Return (X, Y) of the center of cell containing provided text 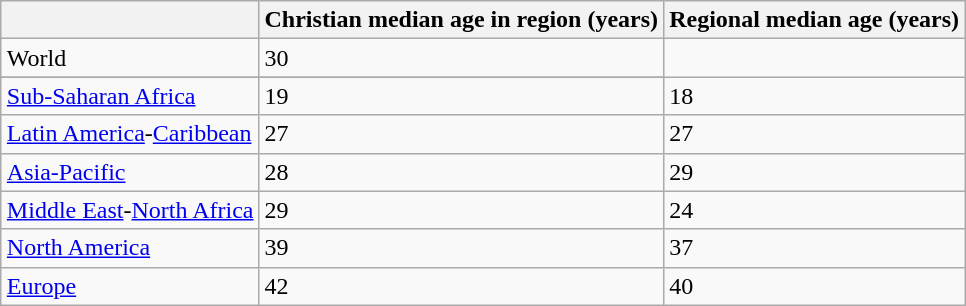
Sub-Saharan Africa (130, 96)
40 (814, 286)
North America (130, 248)
Latin America-Caribbean (130, 134)
Middle East-North Africa (130, 210)
World (130, 58)
30 (462, 58)
Christian median age in region (years) (462, 20)
19 (462, 96)
Regional median age (years) (814, 20)
Europe (130, 286)
39 (462, 248)
18 (814, 96)
Asia-Pacific (130, 172)
37 (814, 248)
28 (462, 172)
24 (814, 210)
42 (462, 286)
